Extract the [x, y] coordinate from the center of the cell holding the provided text.  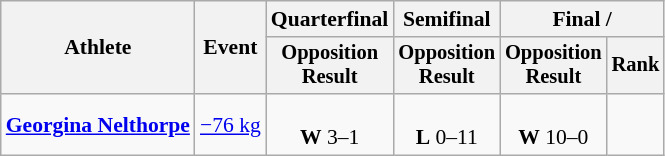
Final / [582, 19]
Quarterfinal [330, 19]
W 10–0 [554, 124]
−76 kg [230, 124]
Semifinal [446, 19]
Georgina Nelthorpe [98, 124]
Athlete [98, 48]
L 0–11 [446, 124]
W 3–1 [330, 124]
Rank [636, 66]
Event [230, 48]
